From the cell containing the given text, extract its center point as (X, Y) coordinate. 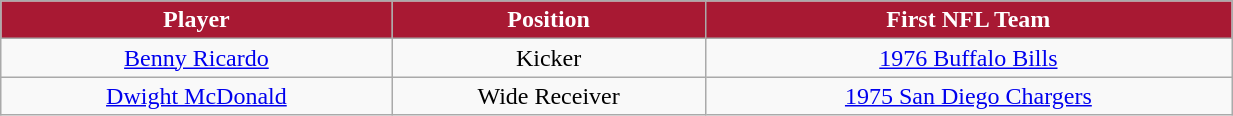
Benny Ricardo (196, 58)
Wide Receiver (548, 96)
Player (196, 20)
1975 San Diego Chargers (968, 96)
Position (548, 20)
First NFL Team (968, 20)
1976 Buffalo Bills (968, 58)
Kicker (548, 58)
Dwight McDonald (196, 96)
